From the cell containing the given text, extract its center point as [X, Y] coordinate. 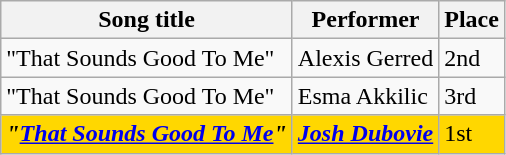
3rd [472, 96]
Josh Dubovie [365, 134]
Alexis Gerred [365, 58]
Performer [365, 20]
Place [472, 20]
Esma Akkilic [365, 96]
1st [472, 134]
Song title [147, 20]
2nd [472, 58]
